Identify which cell holds the provided text, then report its (x, y) central coordinate. 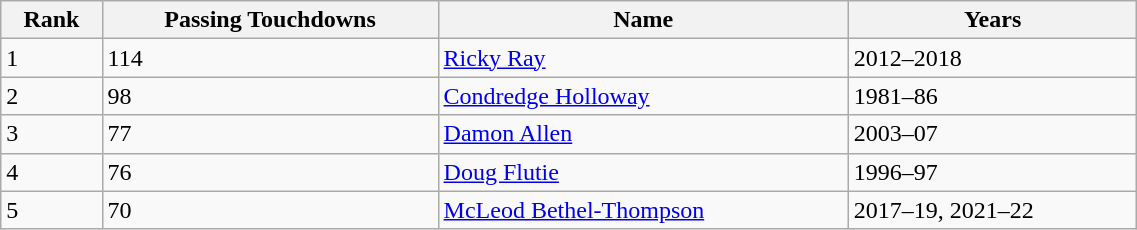
76 (270, 172)
Passing Touchdowns (270, 20)
1 (52, 58)
Doug Flutie (643, 172)
1981–86 (992, 96)
2 (52, 96)
77 (270, 134)
3 (52, 134)
Rank (52, 20)
2012–2018 (992, 58)
Ricky Ray (643, 58)
5 (52, 210)
70 (270, 210)
98 (270, 96)
Damon Allen (643, 134)
Condredge Holloway (643, 96)
Name (643, 20)
Years (992, 20)
2017–19, 2021–22 (992, 210)
McLeod Bethel-Thompson (643, 210)
114 (270, 58)
2003–07 (992, 134)
1996–97 (992, 172)
4 (52, 172)
